Determine the [x, y] coordinate at the center of the cell enclosing the given text.  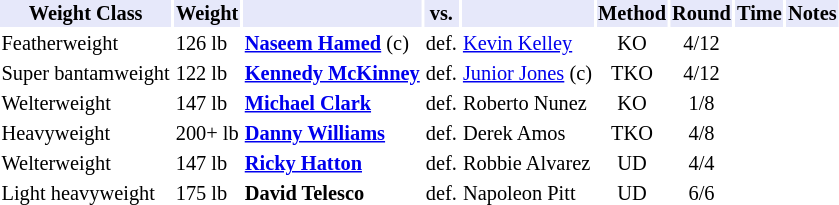
Robbie Alvarez [527, 164]
Heavyweight [86, 134]
1/8 [702, 104]
122 lb [207, 74]
200+ lb [207, 134]
4/8 [702, 134]
Kevin Kelley [527, 44]
Method [632, 14]
4/4 [702, 164]
Weight [207, 14]
Derek Amos [527, 134]
Michael Clark [332, 104]
Naseem Hamed (c) [332, 44]
Junior Jones (c) [527, 74]
Ricky Hatton [332, 164]
Featherweight [86, 44]
UD [632, 164]
Round [702, 14]
Notes [812, 14]
126 lb [207, 44]
Weight Class [86, 14]
Super bantamweight [86, 74]
Kennedy McKinney [332, 74]
Time [759, 14]
Roberto Nunez [527, 104]
Danny Williams [332, 134]
vs. [441, 14]
